Determine the (X, Y) coordinate at the center of the cell enclosing the given text.  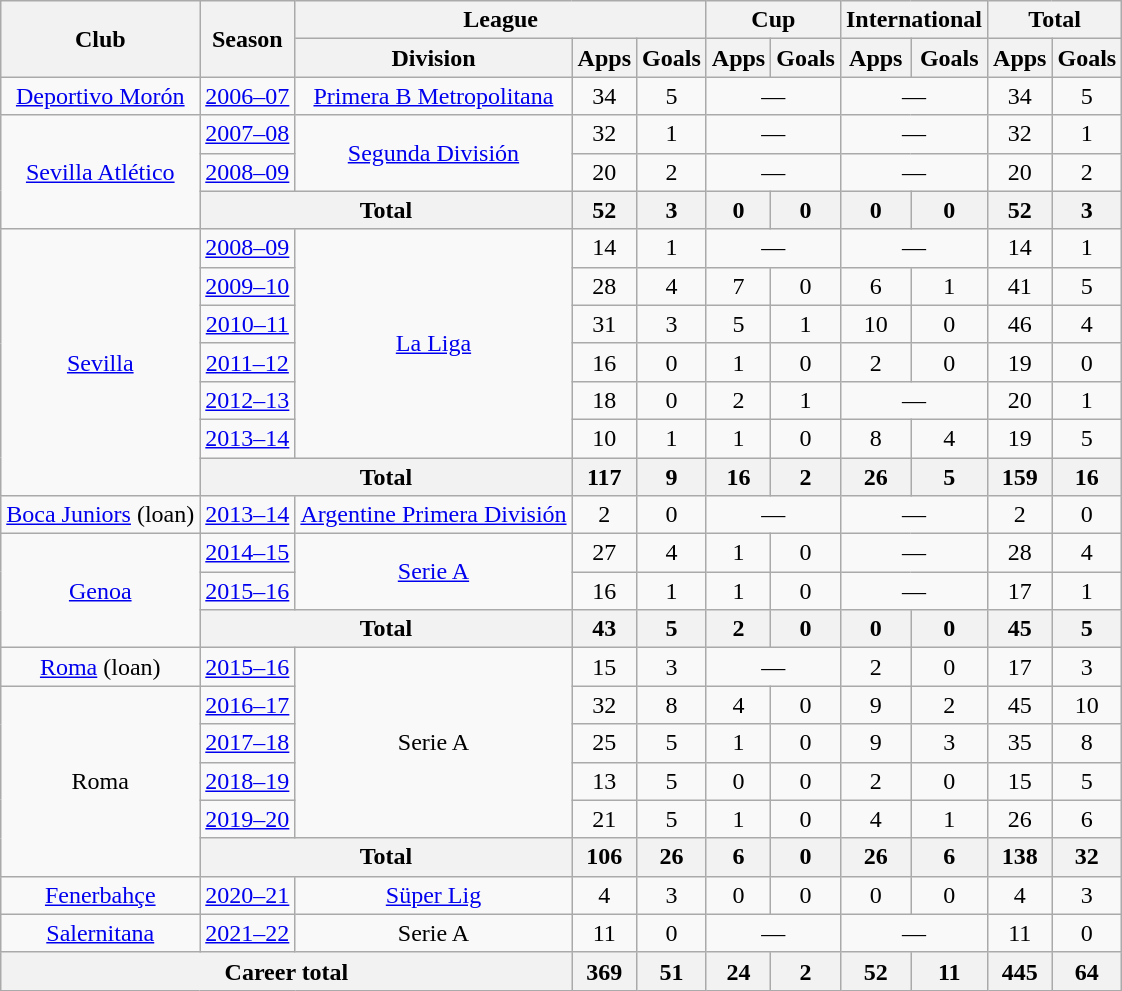
46 (1020, 324)
2011–12 (248, 362)
2012–13 (248, 400)
2010–11 (248, 324)
2018–19 (248, 781)
Sevilla Atlético (100, 172)
24 (738, 971)
117 (604, 477)
369 (604, 971)
41 (1020, 286)
La Liga (434, 343)
31 (604, 324)
2021–22 (248, 933)
Genoa (100, 591)
2009–10 (248, 286)
Argentine Primera División (434, 515)
Salernitana (100, 933)
35 (1020, 743)
Segunda División (434, 153)
138 (1020, 857)
21 (604, 819)
445 (1020, 971)
Season (248, 39)
25 (604, 743)
43 (604, 629)
Boca Juniors (loan) (100, 515)
64 (1087, 971)
Roma (100, 781)
7 (738, 286)
51 (672, 971)
Deportivo Morón (100, 96)
2020–21 (248, 895)
2019–20 (248, 819)
International (914, 20)
2007–08 (248, 134)
2006–07 (248, 96)
13 (604, 781)
Süper Lig (434, 895)
18 (604, 400)
159 (1020, 477)
Club (100, 39)
2017–18 (248, 743)
Cup (773, 20)
Career total (286, 971)
Primera B Metropolitana (434, 96)
Division (434, 58)
Roma (loan) (100, 667)
Sevilla (100, 362)
League (500, 20)
2014–15 (248, 553)
106 (604, 857)
2016–17 (248, 705)
27 (604, 553)
Fenerbahçe (100, 895)
